Locate the cell with the specified text and output its [x, y] center coordinate. 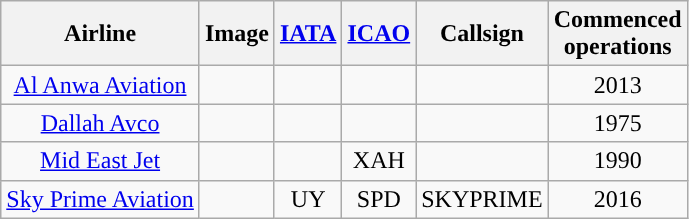
UY [308, 199]
2013 [618, 85]
Dallah Avco [100, 123]
Al Anwa Aviation [100, 85]
IATA [308, 34]
XAH [379, 161]
1990 [618, 161]
1975 [618, 123]
Mid East Jet [100, 161]
SKYPRIME [482, 199]
Airline [100, 34]
Image [236, 34]
ICAO [379, 34]
Commencedoperations [618, 34]
Sky Prime Aviation [100, 199]
2016 [618, 199]
SPD [379, 199]
Callsign [482, 34]
